For the text-containing cell, return its midpoint in (x, y) coordinate format. 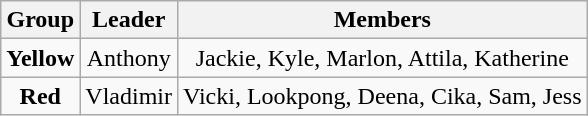
Leader (129, 20)
Jackie, Kyle, Marlon, Attila, Katherine (383, 58)
Group (40, 20)
Yellow (40, 58)
Red (40, 96)
Vladimir (129, 96)
Anthony (129, 58)
Vicki, Lookpong, Deena, Cika, Sam, Jess (383, 96)
Members (383, 20)
